Search for the cell housing the specified text and yield its [x, y] center coordinate. 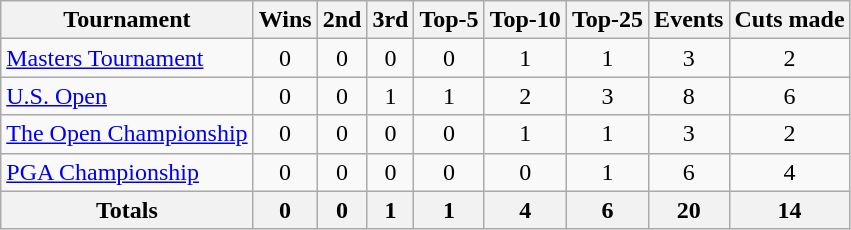
Totals [127, 210]
Tournament [127, 20]
8 [689, 96]
Top-5 [449, 20]
Top-25 [607, 20]
2nd [342, 20]
PGA Championship [127, 172]
Cuts made [790, 20]
Events [689, 20]
Masters Tournament [127, 58]
3rd [390, 20]
U.S. Open [127, 96]
Top-10 [525, 20]
14 [790, 210]
Wins [285, 20]
The Open Championship [127, 134]
20 [689, 210]
